Determine the (x, y) coordinate at the center of the cell enclosing the given text.  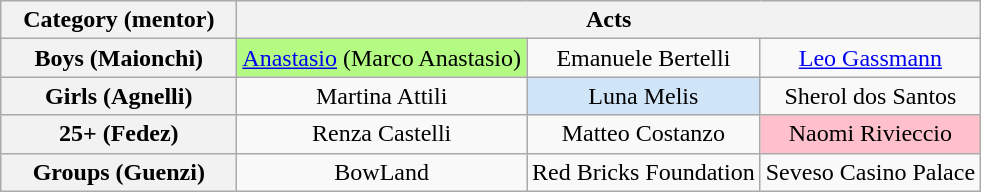
Renza Castelli (382, 134)
Girls (Agnelli) (119, 96)
Seveso Casino Palace (870, 172)
Anastasio (Marco Anastasio) (382, 58)
Luna Melis (643, 96)
Matteo Costanzo (643, 134)
Emanuele Bertelli (643, 58)
Leo Gassmann (870, 58)
25+ (Fedez) (119, 134)
Sherol dos Santos (870, 96)
Naomi Rivieccio (870, 134)
BowLand (382, 172)
Acts (609, 20)
Martina Attili (382, 96)
Category (mentor) (119, 20)
Boys (Maionchi) (119, 58)
Groups (Guenzi) (119, 172)
Red Bricks Foundation (643, 172)
